Find where the given text appears and provide that cell's center as (X, Y) coordinate. 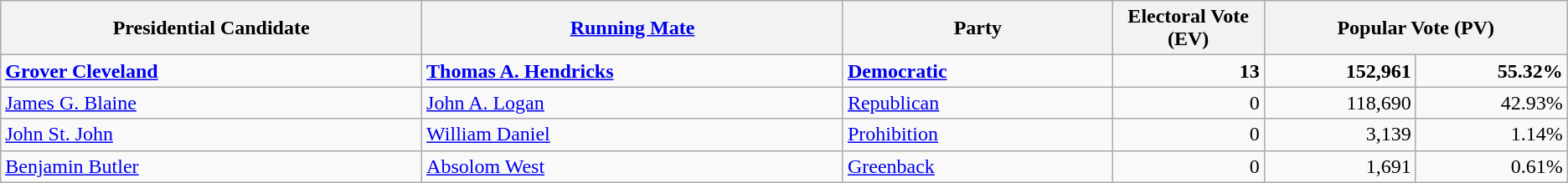
Democratic (977, 71)
152,961 (1340, 71)
James G. Blaine (211, 103)
Presidential Candidate (211, 28)
1.14% (1491, 135)
Benjamin Butler (211, 166)
Grover Cleveland (211, 71)
1,691 (1340, 166)
John St. John (211, 135)
0.61% (1491, 166)
Greenback (977, 166)
Electoral Vote (EV) (1188, 28)
13 (1188, 71)
Prohibition (977, 135)
Thomas A. Hendricks (633, 71)
Popular Vote (PV) (1416, 28)
3,139 (1340, 135)
William Daniel (633, 135)
Running Mate (633, 28)
Party (977, 28)
Absolom West (633, 166)
Republican (977, 103)
118,690 (1340, 103)
55.32% (1491, 71)
42.93% (1491, 103)
John A. Logan (633, 103)
